Scan for the cell matching the given text and deliver its [X, Y] coordinate at center. 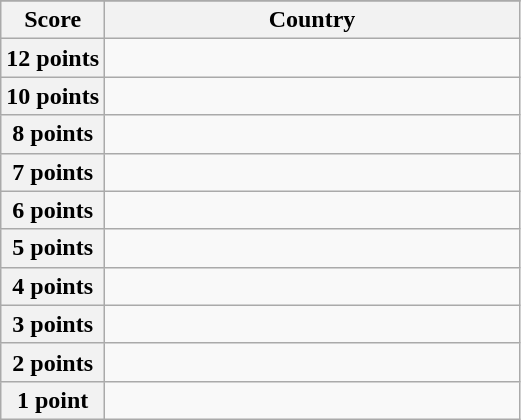
4 points [53, 286]
2 points [53, 362]
7 points [53, 172]
Country [312, 20]
Score [53, 20]
6 points [53, 210]
8 points [53, 134]
10 points [53, 96]
5 points [53, 248]
3 points [53, 324]
12 points [53, 58]
1 point [53, 400]
